Find where the given text appears and provide that cell's center as [X, Y] coordinate. 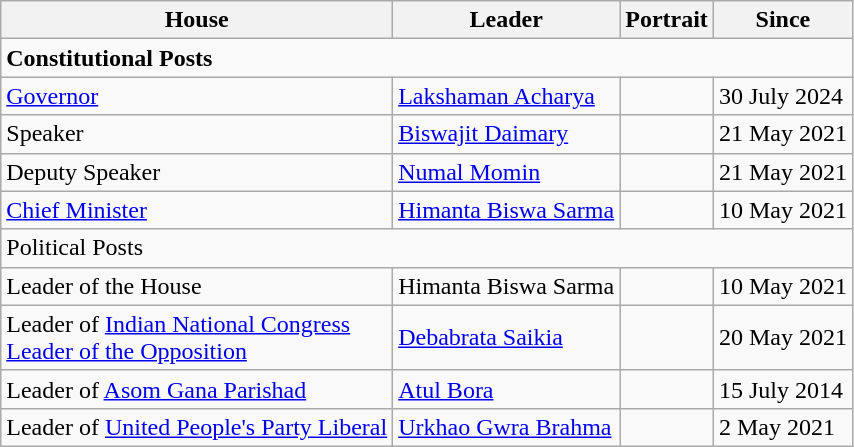
Leader of United People's Party Liberal [197, 427]
Numal Momin [506, 172]
Constitutional Posts [427, 58]
Political Posts [427, 248]
Leader of Indian National CongressLeader of the Opposition [197, 338]
Governor [197, 96]
Leader of Asom Gana Parishad [197, 389]
Biswajit Daimary [506, 134]
Leader [506, 20]
15 July 2014 [782, 389]
Debabrata Saikia [506, 338]
Lakshaman Acharya [506, 96]
Since [782, 20]
Portrait [667, 20]
Chief Minister [197, 210]
House [197, 20]
Urkhao Gwra Brahma [506, 427]
Speaker [197, 134]
30 July 2024 [782, 96]
2 May 2021 [782, 427]
Atul Bora [506, 389]
Deputy Speaker [197, 172]
20 May 2021 [782, 338]
Leader of the House [197, 286]
